From the cell containing the given text, extract its center point as [X, Y] coordinate. 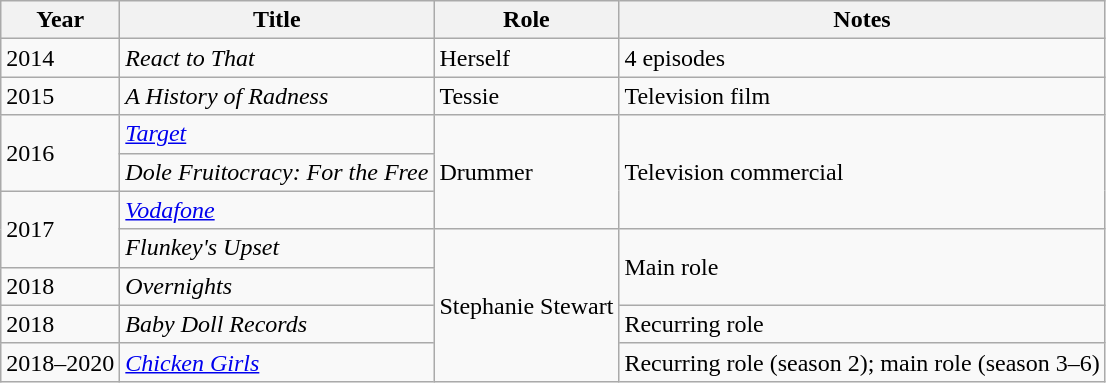
Recurring role (season 2); main role (season 3–6) [862, 362]
Notes [862, 20]
React to That [277, 58]
A History of Radness [277, 96]
2014 [60, 58]
Title [277, 20]
Television commercial [862, 172]
Vodafone [277, 210]
Herself [526, 58]
Stephanie Stewart [526, 305]
4 episodes [862, 58]
Recurring role [862, 324]
Tessie [526, 96]
Overnights [277, 286]
Main role [862, 267]
Drummer [526, 172]
Flunkey's Upset [277, 248]
Target [277, 134]
Baby Doll Records [277, 324]
2018–2020 [60, 362]
Chicken Girls [277, 362]
Dole Fruitocracy: For the Free [277, 172]
2015 [60, 96]
Year [60, 20]
2016 [60, 153]
Television film [862, 96]
Role [526, 20]
2017 [60, 229]
